Find where the given text appears and provide that cell's center as (X, Y) coordinate. 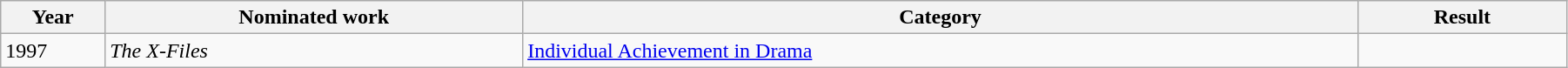
Nominated work (314, 17)
Individual Achievement in Drama (941, 51)
1997 (53, 51)
Result (1462, 17)
Year (53, 17)
The X-Files (314, 51)
Category (941, 17)
